Determine the (x, y) coordinate at the center of the cell enclosing the given text.  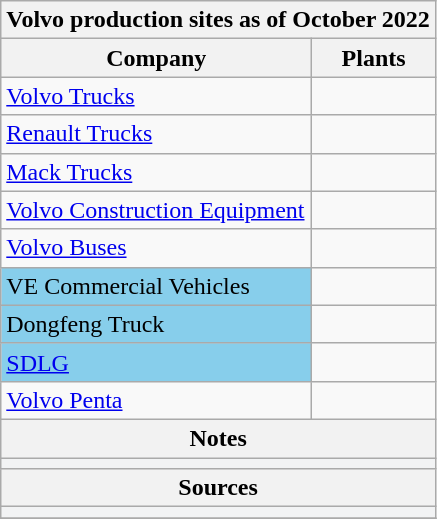
Mack Trucks (156, 172)
Volvo production sites as of October 2022 (218, 20)
Volvo Penta (156, 400)
Dongfeng Truck (156, 324)
Volvo Trucks (156, 96)
Volvo Buses (156, 248)
Renault Trucks (156, 134)
SDLG (156, 362)
VE Commercial Vehicles (156, 286)
Notes (218, 438)
Volvo Construction Equipment (156, 210)
Company (156, 58)
Plants (374, 58)
Sources (218, 488)
